Return [x, y] of the center of cell containing provided text 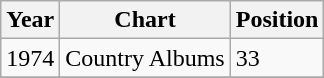
Chart [145, 20]
Position [277, 20]
Year [30, 20]
Country Albums [145, 58]
33 [277, 58]
1974 [30, 58]
